Provide the (X, Y) coordinate of the cell's center where the given text is located.  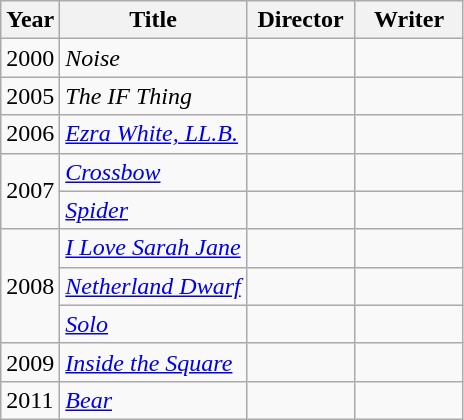
Bear (153, 400)
2007 (30, 191)
The IF Thing (153, 96)
Netherland Dwarf (153, 286)
Noise (153, 58)
2008 (30, 286)
Director (300, 20)
Ezra White, LL.B. (153, 134)
2009 (30, 362)
Crossbow (153, 172)
2000 (30, 58)
I Love Sarah Jane (153, 248)
Spider (153, 210)
Solo (153, 324)
Inside the Square (153, 362)
2006 (30, 134)
Title (153, 20)
2011 (30, 400)
Writer (410, 20)
Year (30, 20)
2005 (30, 96)
